Detect which cell encompasses the target text, then output its [x, y] center coordinate. 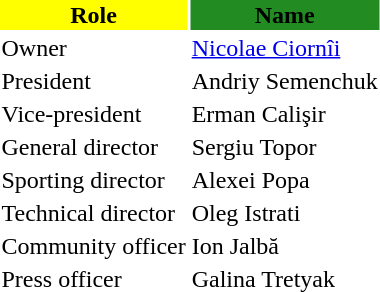
Sergiu Topor [284, 147]
Technical director [94, 213]
Andriy Semenchuk [284, 81]
Role [94, 15]
Community officer [94, 246]
General director [94, 147]
Owner [94, 48]
Sporting director [94, 180]
President [94, 81]
Alexei Popa [284, 180]
Name [284, 15]
Ion Jalbă [284, 246]
Vice-president [94, 114]
Oleg Istrati [284, 213]
Nicolae Ciornîi [284, 48]
Erman Calişir [284, 114]
